Provide the (X, Y) coordinate of the cell's center where the given text is located.  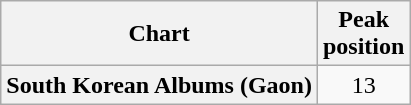
Chart (160, 34)
South Korean Albums (Gaon) (160, 85)
Peakposition (363, 34)
13 (363, 85)
